For the text-containing cell, return its midpoint in [X, Y] coordinate format. 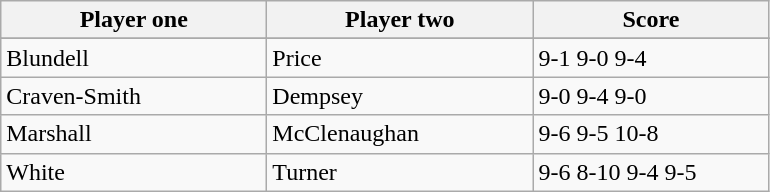
Player two [400, 20]
Craven-Smith [134, 96]
Score [651, 20]
9-6 9-5 10-8 [651, 134]
9-1 9-0 9-4 [651, 58]
Price [400, 58]
9-0 9-4 9-0 [651, 96]
9-6 8-10 9-4 9-5 [651, 172]
Dempsey [400, 96]
Marshall [134, 134]
White [134, 172]
Blundell [134, 58]
Player one [134, 20]
McClenaughan [400, 134]
Turner [400, 172]
